Extract the [X, Y] coordinate from the center of the cell holding the provided text.  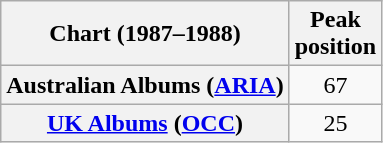
67 [335, 85]
Australian Albums (ARIA) [145, 85]
UK Albums (OCC) [145, 123]
Chart (1987–1988) [145, 34]
25 [335, 123]
Peakposition [335, 34]
